Search for the cell housing the specified text and yield its (X, Y) center coordinate. 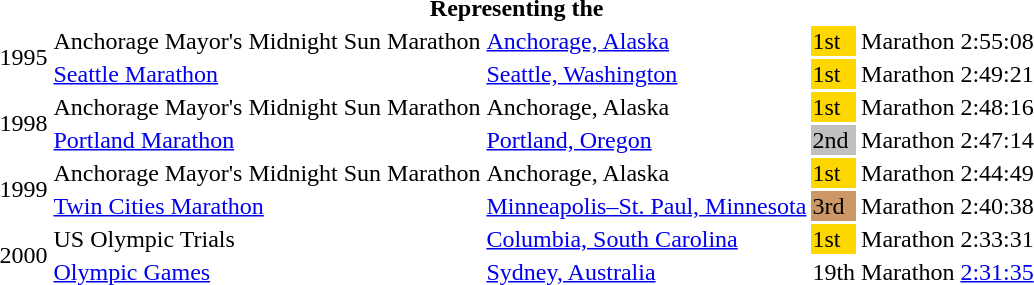
US Olympic Trials (267, 239)
Seattle, Washington (646, 74)
Portland Marathon (267, 140)
Twin Cities Marathon (267, 206)
2nd (834, 140)
Minneapolis–St. Paul, Minnesota (646, 206)
Seattle Marathon (267, 74)
Columbia, South Carolina (646, 239)
Portland, Oregon (646, 140)
3rd (834, 206)
